Find where the given text appears and provide that cell's center as [x, y] coordinate. 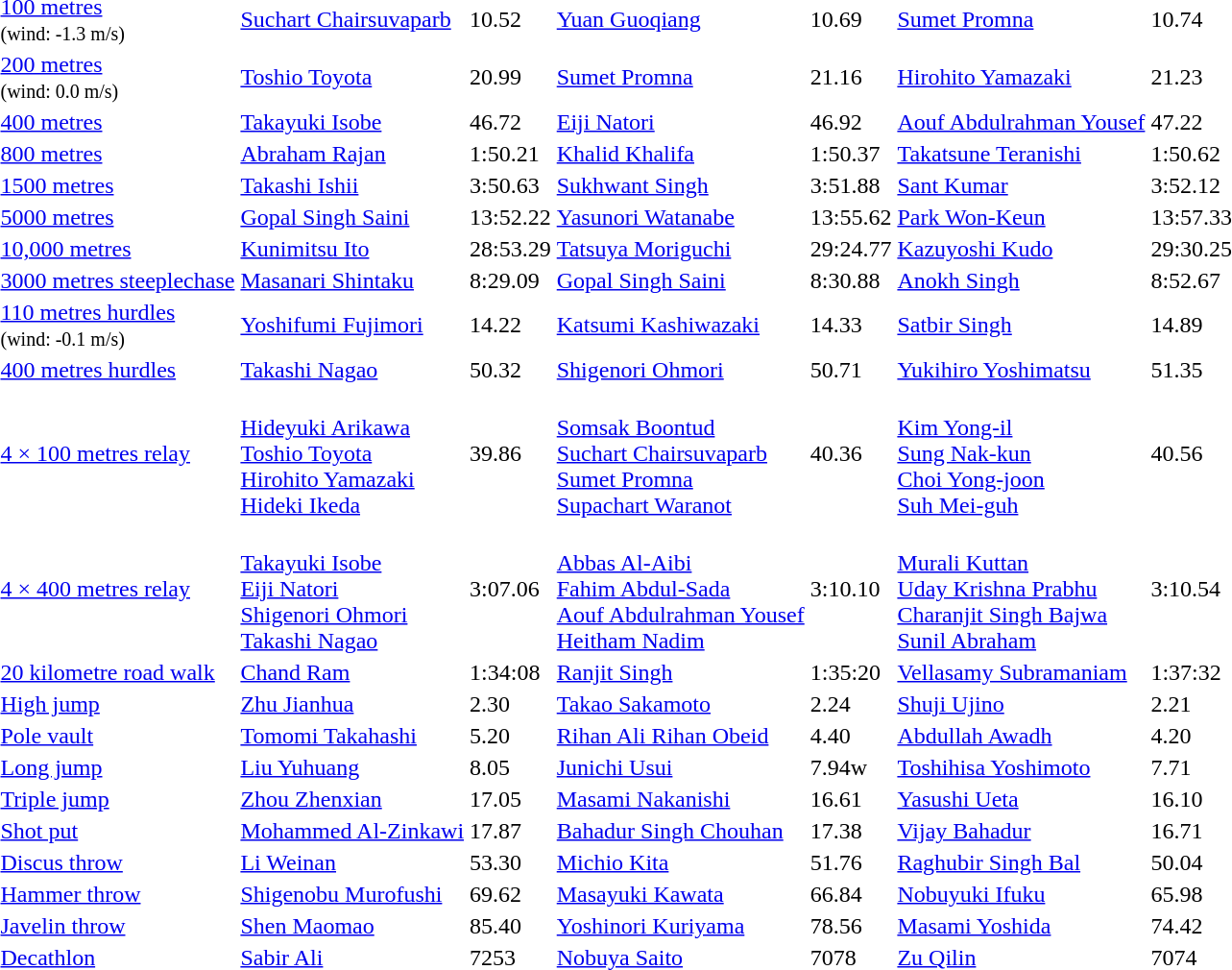
Yoshifumi Fujimori [352, 325]
Zhu Jianhua [352, 704]
Masami Nakanishi [680, 799]
1:34:08 [511, 672]
51.76 [851, 862]
Hirohito Yamazaki [1022, 77]
85.40 [511, 926]
50.71 [851, 370]
5.20 [511, 736]
40.36 [851, 453]
69.62 [511, 894]
Park Won-Keun [1022, 217]
Zhou Zhenxian [352, 799]
1:50.21 [511, 154]
Abbas Al-AibiFahim Abdul-SadaAouf Abdulrahman YousefHeitham Nadim [680, 589]
Sumet Promna [680, 77]
Masanari Shintaku [352, 280]
1:35:20 [851, 672]
Shuji Ujino [1022, 704]
4.40 [851, 736]
46.72 [511, 122]
Bahadur Singh Chouhan [680, 831]
3:07.06 [511, 589]
Kunimitsu Ito [352, 249]
46.92 [851, 122]
Abraham Rajan [352, 154]
Liu Yuhuang [352, 767]
17.38 [851, 831]
Kazuyoshi Kudo [1022, 249]
Vijay Bahadur [1022, 831]
Mohammed Al-Zinkawi [352, 831]
8.05 [511, 767]
Li Weinan [352, 862]
17.87 [511, 831]
Shigenobu Murofushi [352, 894]
3:51.88 [851, 185]
Eiji Natori [680, 122]
50.32 [511, 370]
17.05 [511, 799]
Murali KuttanUday Krishna PrabhuCharanjit Singh BajwaSunil Abraham [1022, 589]
8:30.88 [851, 280]
Yoshinori Kuriyama [680, 926]
Satbir Singh [1022, 325]
Shigenori Ohmori [680, 370]
28:53.29 [511, 249]
Aouf Abdulrahman Yousef [1022, 122]
Raghubir Singh Bal [1022, 862]
16.61 [851, 799]
Tomomi Takahashi [352, 736]
Vellasamy Subramaniam [1022, 672]
2.30 [511, 704]
20.99 [511, 77]
13:55.62 [851, 217]
29:24.77 [851, 249]
Yasushi Ueta [1022, 799]
Khalid Khalifa [680, 154]
Sant Kumar [1022, 185]
Hideyuki ArikawaToshio ToyotaHirohito YamazakiHideki Ikeda [352, 453]
14.33 [851, 325]
39.86 [511, 453]
Masayuki Kawata [680, 894]
66.84 [851, 894]
53.30 [511, 862]
Takashi Nagao [352, 370]
Toshihisa Yoshimoto [1022, 767]
Abdullah Awadh [1022, 736]
Yukihiro Yoshimatsu [1022, 370]
3:50.63 [511, 185]
Tatsuya Moriguchi [680, 249]
Toshio Toyota [352, 77]
78.56 [851, 926]
Nobuyuki Ifuku [1022, 894]
Somsak BoontudSuchart ChairsuvaparbSumet PromnaSupachart Waranot [680, 453]
Chand Ram [352, 672]
Takao Sakamoto [680, 704]
Kim Yong-ilSung Nak-kunChoi Yong-joonSuh Mei-guh [1022, 453]
Sukhwant Singh [680, 185]
Takashi Ishii [352, 185]
14.22 [511, 325]
Masami Yoshida [1022, 926]
13:52.22 [511, 217]
Ranjit Singh [680, 672]
2.24 [851, 704]
Takayuki Isobe [352, 122]
Junichi Usui [680, 767]
1:50.37 [851, 154]
Anokh Singh [1022, 280]
7.94w [851, 767]
Takatsune Teranishi [1022, 154]
Yasunori Watanabe [680, 217]
Katsumi Kashiwazaki [680, 325]
Takayuki IsobeEiji NatoriShigenori OhmoriTakashi Nagao [352, 589]
Michio Kita [680, 862]
21.16 [851, 77]
8:29.09 [511, 280]
Rihan Ali Rihan Obeid [680, 736]
3:10.10 [851, 589]
Shen Maomao [352, 926]
